Detect which cell encompasses the target text, then output its (X, Y) center coordinate. 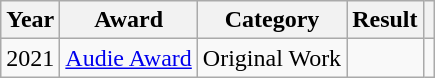
Result (385, 20)
Award (129, 20)
Category (272, 20)
Original Work (272, 58)
2021 (30, 58)
Audie Award (129, 58)
Year (30, 20)
